Find where the given text appears and provide that cell's center as (X, Y) coordinate. 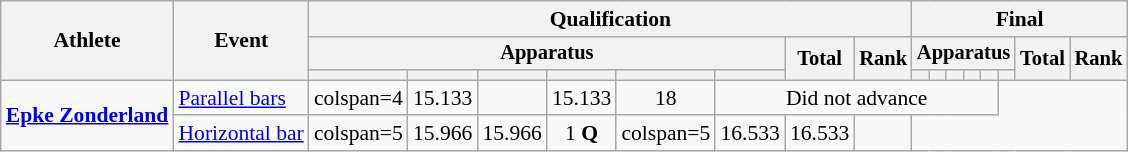
Qualification (610, 19)
1 Q (582, 134)
Epke Zonderland (88, 116)
Parallel bars (240, 98)
18 (666, 98)
Event (240, 40)
Athlete (88, 40)
Horizontal bar (240, 134)
Final (1020, 19)
Did not advance (856, 98)
colspan=4 (358, 98)
